Return the (x, y) coordinate for the center point of the cell that contains the specified text.  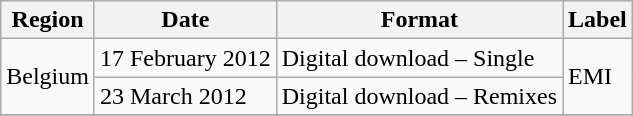
17 February 2012 (185, 58)
Date (185, 20)
Digital download – Remixes (419, 96)
EMI (598, 77)
Digital download – Single (419, 58)
Label (598, 20)
Region (48, 20)
Belgium (48, 77)
Format (419, 20)
23 March 2012 (185, 96)
